Extract the (x, y) coordinate from the center of the cell holding the provided text.  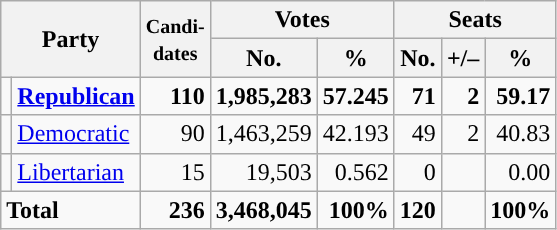
Republican (76, 96)
120 (418, 210)
Party (71, 39)
Votes (302, 20)
71 (418, 96)
59.17 (520, 96)
49 (418, 134)
110 (175, 96)
Candi-dates (175, 39)
Democratic (76, 134)
15 (175, 172)
0.562 (356, 172)
1,985,283 (264, 96)
3,468,045 (264, 210)
40.83 (520, 134)
Libertarian (76, 172)
57.245 (356, 96)
0 (418, 172)
0.00 (520, 172)
90 (175, 134)
Total (71, 210)
Seats (475, 20)
+/– (462, 58)
1,463,259 (264, 134)
42.193 (356, 134)
19,503 (264, 172)
236 (175, 210)
